Return the [X, Y] coordinate for the center point of the cell that contains the specified text.  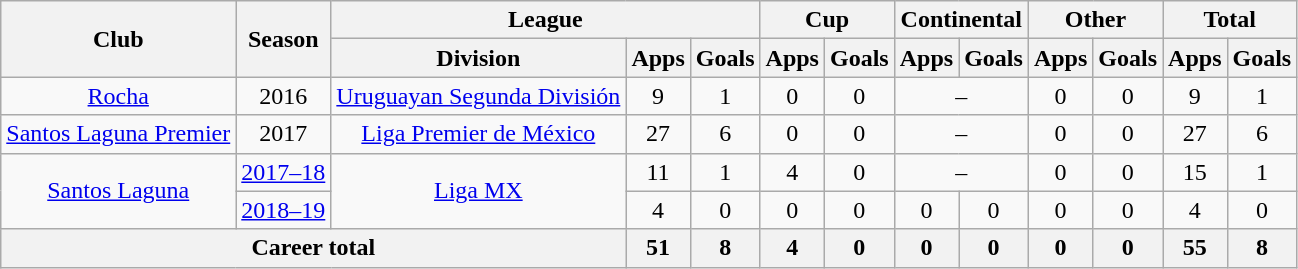
Division [478, 58]
51 [658, 248]
Continental [961, 20]
League [546, 20]
Santos Laguna Premier [118, 134]
Total [1230, 20]
Rocha [118, 96]
55 [1195, 248]
Santos Laguna [118, 191]
2017 [284, 134]
Other [1095, 20]
Liga MX [478, 191]
2016 [284, 96]
Uruguayan Segunda División [478, 96]
Cup [827, 20]
Season [284, 39]
11 [658, 172]
2018–19 [284, 210]
Club [118, 39]
Liga Premier de México [478, 134]
2017–18 [284, 172]
15 [1195, 172]
Career total [314, 248]
